Find where the given text appears and provide that cell's center as (X, Y) coordinate. 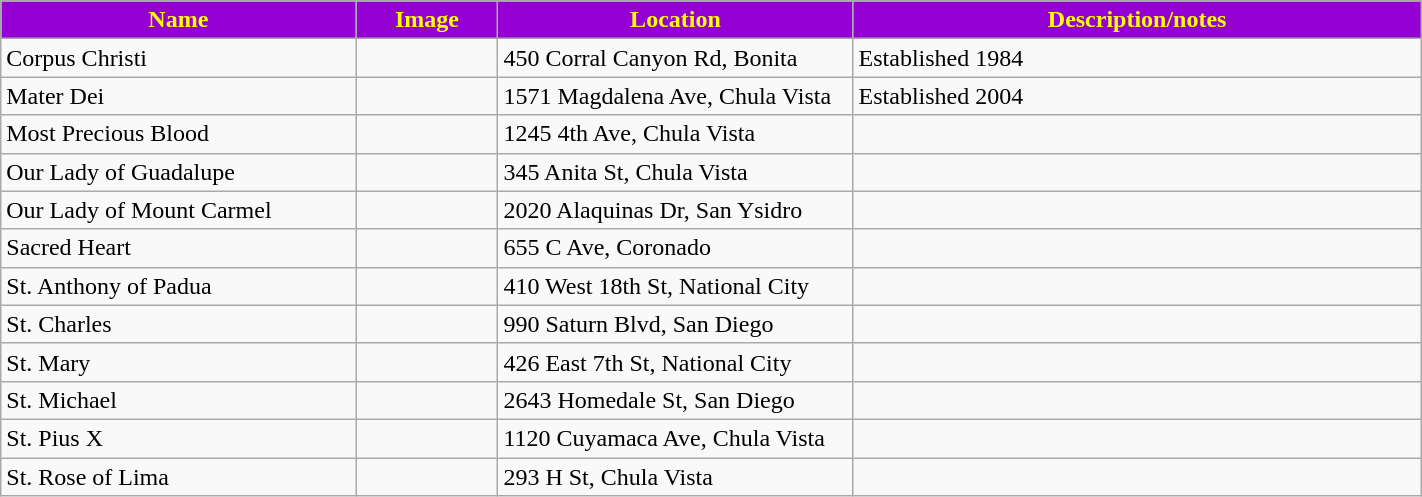
2020 Alaquinas Dr, San Ysidro (676, 210)
410 West 18th St, National City (676, 286)
Image (427, 20)
St. Pius X (178, 438)
Our Lady of Mount Carmel (178, 210)
1571 Magdalena Ave, Chula Vista (676, 96)
Mater Dei (178, 96)
2643 Homedale St, San Diego (676, 400)
426 East 7th St, National City (676, 362)
1245 4th Ave, Chula Vista (676, 134)
450 Corral Canyon Rd, Bonita (676, 58)
Description/notes (1137, 20)
St. Michael (178, 400)
St. Rose of Lima (178, 477)
Established 2004 (1137, 96)
St. Charles (178, 324)
St. Mary (178, 362)
Most Precious Blood (178, 134)
345 Anita St, Chula Vista (676, 172)
Location (676, 20)
Name (178, 20)
1120 Cuyamaca Ave, Chula Vista (676, 438)
Established 1984 (1137, 58)
St. Anthony of Padua (178, 286)
655 C Ave, Coronado (676, 248)
Corpus Christi (178, 58)
Sacred Heart (178, 248)
293 H St, Chula Vista (676, 477)
Our Lady of Guadalupe (178, 172)
990 Saturn Blvd, San Diego (676, 324)
